Detect which cell encompasses the target text, then output its [x, y] center coordinate. 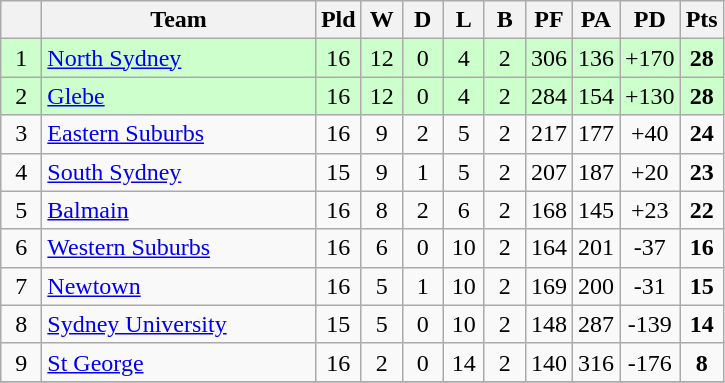
136 [596, 58]
140 [548, 362]
Pld [338, 20]
Team [179, 20]
PF [548, 20]
L [464, 20]
207 [548, 172]
177 [596, 134]
22 [702, 210]
23 [702, 172]
-139 [650, 324]
284 [548, 96]
168 [548, 210]
7 [22, 286]
169 [548, 286]
North Sydney [179, 58]
Eastern Suburbs [179, 134]
Western Suburbs [179, 248]
287 [596, 324]
St George [179, 362]
Balmain [179, 210]
164 [548, 248]
-176 [650, 362]
Glebe [179, 96]
200 [596, 286]
187 [596, 172]
3 [22, 134]
+130 [650, 96]
+40 [650, 134]
W [382, 20]
217 [548, 134]
-37 [650, 248]
B [504, 20]
145 [596, 210]
South Sydney [179, 172]
PD [650, 20]
Newtown [179, 286]
154 [596, 96]
Sydney University [179, 324]
-31 [650, 286]
306 [548, 58]
24 [702, 134]
+23 [650, 210]
D [422, 20]
201 [596, 248]
316 [596, 362]
+170 [650, 58]
Pts [702, 20]
+20 [650, 172]
148 [548, 324]
PA [596, 20]
